Extract the [X, Y] coordinate from the center of the cell holding the provided text.  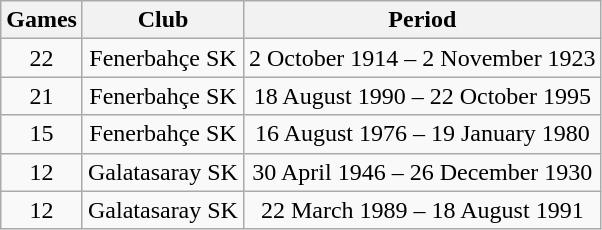
21 [42, 96]
22 [42, 58]
Games [42, 20]
2 October 1914 – 2 November 1923 [422, 58]
30 April 1946 – 26 December 1930 [422, 172]
Period [422, 20]
Club [162, 20]
18 August 1990 – 22 October 1995 [422, 96]
22 March 1989 – 18 August 1991 [422, 210]
16 August 1976 – 19 January 1980 [422, 134]
15 [42, 134]
